Find where the given text appears and provide that cell's center as (x, y) coordinate. 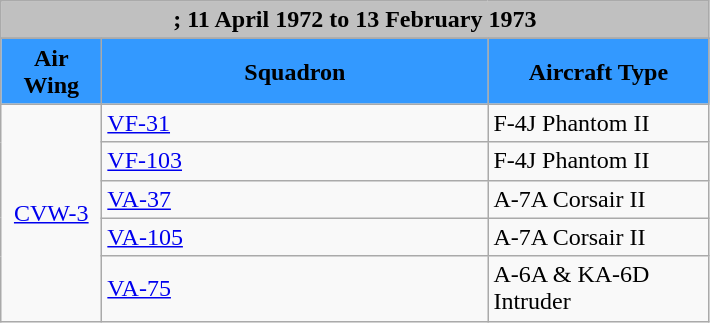
CVW-3 (52, 212)
VA-75 (295, 288)
Squadron (295, 72)
VF-103 (295, 161)
VA-37 (295, 199)
VA-105 (295, 237)
Aircraft Type (598, 72)
VF-31 (295, 123)
A-6A & KA-6D Intruder (598, 288)
; 11 April 1972 to 13 February 1973 (355, 20)
Air Wing (52, 72)
